Identify which cell holds the provided text, then report its (X, Y) central coordinate. 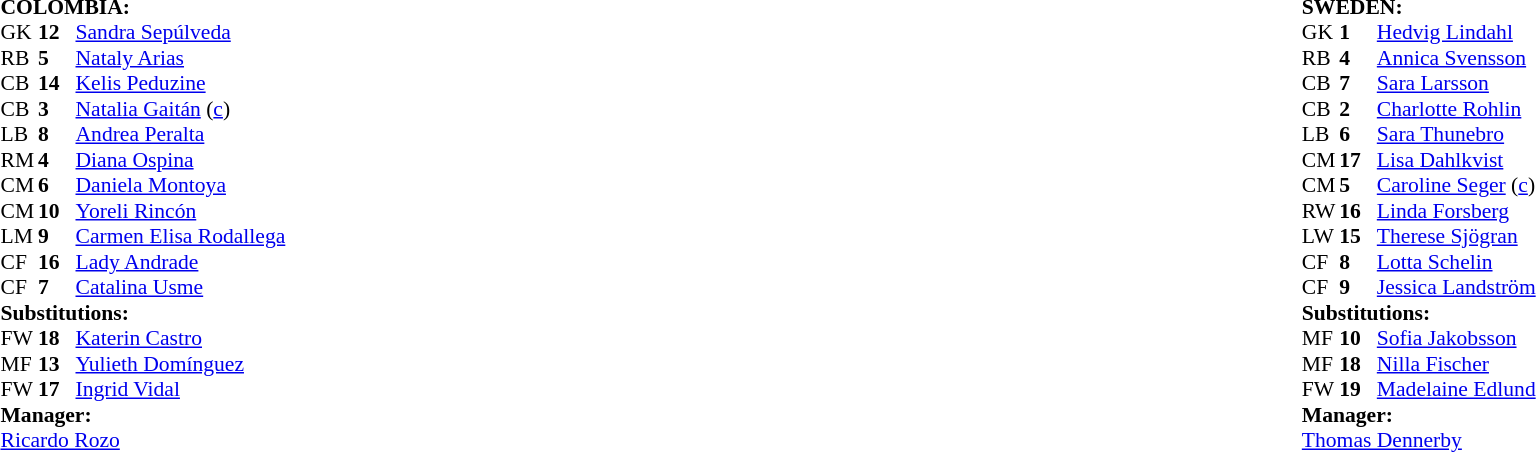
RW (1321, 211)
Kelis Peduzine (181, 83)
Hedvig Lindahl (1456, 33)
Madelaine Edlund (1456, 389)
15 (1358, 237)
Catalina Usme (181, 287)
Jessica Landström (1456, 287)
2 (1358, 109)
19 (1358, 389)
Yoreli Rincón (181, 211)
Annica Svensson (1456, 58)
Natalia Gaitán (c) (181, 109)
Andrea Peralta (181, 135)
Sofia Jakobsson (1456, 339)
14 (57, 83)
Linda Forsberg (1456, 211)
Yulieth Domínguez (181, 364)
Lisa Dahlkvist (1456, 160)
Nilla Fischer (1456, 364)
Sara Larsson (1456, 83)
LM (19, 237)
1 (1358, 33)
LW (1321, 237)
13 (57, 364)
Katerin Castro (181, 339)
Lotta Schelin (1456, 262)
Ingrid Vidal (181, 389)
RM (19, 160)
Nataly Arias (181, 58)
Carmen Elisa Rodallega (181, 237)
Sara Thunebro (1456, 135)
Sandra Sepúlveda (181, 33)
3 (57, 109)
12 (57, 33)
Therese Sjögran (1456, 237)
Daniela Montoya (181, 185)
Caroline Seger (c) (1456, 185)
Diana Ospina (181, 160)
Lady Andrade (181, 262)
Charlotte Rohlin (1456, 109)
